Locate the cell with the specified text and output its [X, Y] center coordinate. 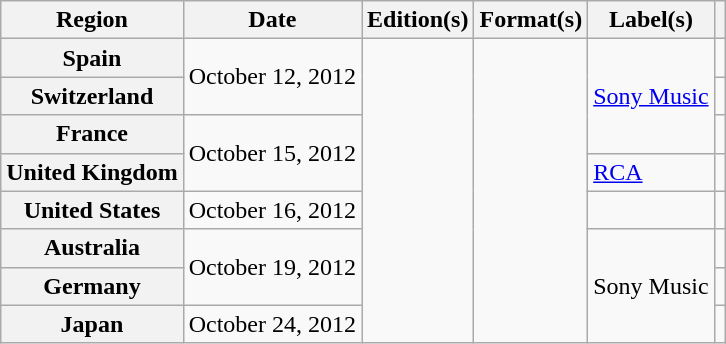
United States [92, 210]
Germany [92, 286]
October 19, 2012 [272, 267]
October 16, 2012 [272, 210]
Format(s) [531, 20]
Japan [92, 324]
Switzerland [92, 96]
United Kingdom [92, 172]
France [92, 134]
Australia [92, 248]
Region [92, 20]
Spain [92, 58]
Label(s) [651, 20]
Date [272, 20]
October 12, 2012 [272, 77]
RCA [651, 172]
Edition(s) [418, 20]
October 24, 2012 [272, 324]
October 15, 2012 [272, 153]
